Scan for the cell matching the given text and deliver its [x, y] coordinate at center. 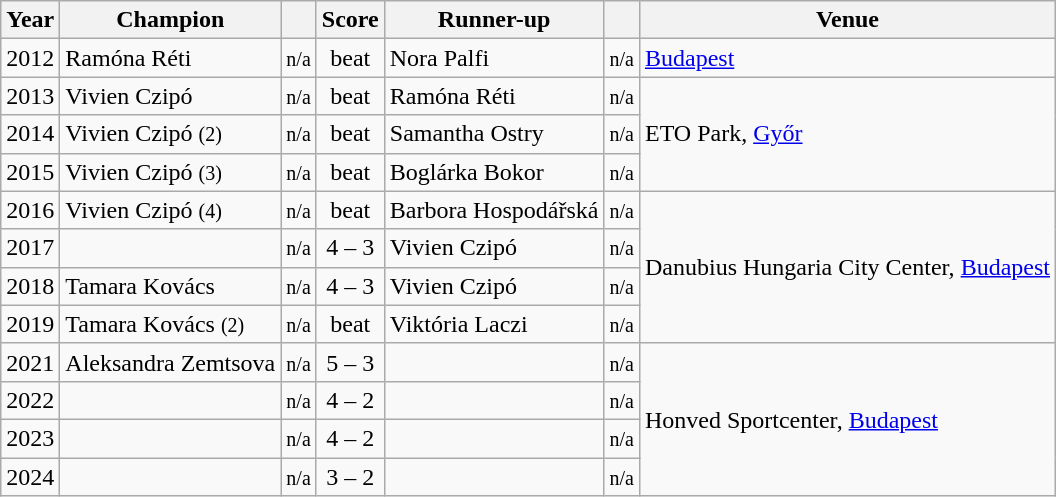
Score [350, 20]
Viktória Laczi [494, 324]
2013 [30, 96]
Vivien Czipó (4) [170, 210]
Venue [847, 20]
2012 [30, 58]
Honved Sportcenter, Budapest [847, 419]
2021 [30, 362]
Aleksandra Zemtsova [170, 362]
Boglárka Bokor [494, 172]
Runner-up [494, 20]
2015 [30, 172]
Vivien Czipó (2) [170, 134]
Danubius Hungaria City Center, Budapest [847, 267]
2023 [30, 438]
Barbora Hospodářská [494, 210]
Nora Palfi [494, 58]
2022 [30, 400]
2016 [30, 210]
2019 [30, 324]
2018 [30, 286]
ETO Park, Győr [847, 134]
Year [30, 20]
Vivien Czipó (3) [170, 172]
Champion [170, 20]
2014 [30, 134]
Tamara Kovács [170, 286]
Tamara Kovács (2) [170, 324]
Samantha Ostry [494, 134]
2024 [30, 477]
2017 [30, 248]
5 – 3 [350, 362]
3 – 2 [350, 477]
Budapest [847, 58]
